From the cell containing the given text, extract its center point as (x, y) coordinate. 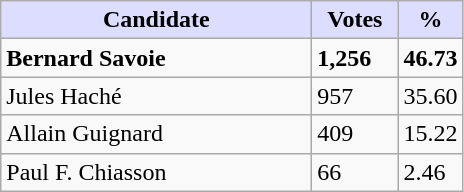
Bernard Savoie (156, 58)
Paul F. Chiasson (156, 172)
15.22 (430, 134)
Allain Guignard (156, 134)
Candidate (156, 20)
409 (355, 134)
2.46 (430, 172)
1,256 (355, 58)
66 (355, 172)
957 (355, 96)
Votes (355, 20)
% (430, 20)
Jules Haché (156, 96)
46.73 (430, 58)
35.60 (430, 96)
